Capture the cell that displays the provided text and extract its [x, y] central coordinate. 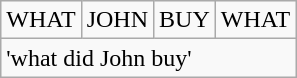
JOHN [117, 20]
BUY [185, 20]
'what did John buy' [148, 58]
